Return [x, y] of the center of cell containing provided text 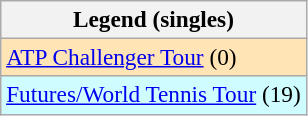
Legend (singles) [154, 19]
ATP Challenger Tour (0) [154, 57]
Futures/World Tennis Tour (19) [154, 95]
